Pinpoint the cell where the given text exists, returning its (x, y) midpoint coordinate. 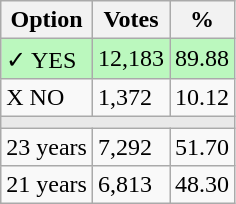
Votes (130, 20)
6,813 (130, 185)
X NO (47, 97)
48.30 (202, 185)
Option (47, 20)
% (202, 20)
89.88 (202, 59)
7,292 (130, 147)
21 years (47, 185)
12,183 (130, 59)
1,372 (130, 97)
51.70 (202, 147)
10.12 (202, 97)
23 years (47, 147)
✓ YES (47, 59)
